Extract the (X, Y) coordinate from the center of the cell holding the provided text.  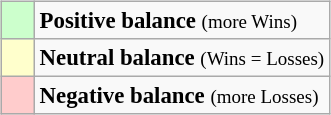
Positive balance (more Wins) (182, 21)
Neutral balance (Wins = Losses) (182, 58)
Negative balance (more Losses) (182, 96)
